Provide the (X, Y) coordinate of the cell's center where the given text is located.  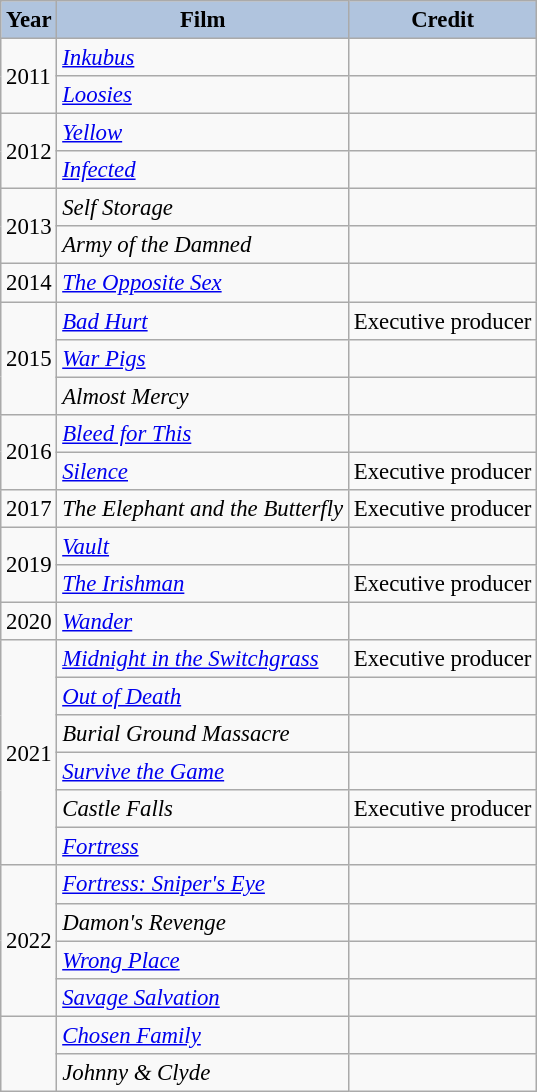
Year (29, 20)
2021 (29, 753)
2015 (29, 358)
Vault (203, 546)
2011 (29, 76)
Inkubus (203, 58)
Silence (203, 471)
The Irishman (203, 584)
2014 (29, 283)
Fortress: Sniper's Eye (203, 885)
Damon's Revenge (203, 922)
Castle Falls (203, 809)
2012 (29, 152)
Survive the Game (203, 772)
Film (203, 20)
War Pigs (203, 358)
2016 (29, 452)
2017 (29, 509)
Midnight in the Switchgrass (203, 659)
2020 (29, 621)
Loosies (203, 95)
2019 (29, 564)
Bleed for This (203, 433)
Yellow (203, 133)
2022 (29, 941)
Wrong Place (203, 960)
Army of the Damned (203, 245)
Bad Hurt (203, 321)
Wander (203, 621)
Almost Mercy (203, 396)
The Elephant and the Butterfly (203, 509)
Self Storage (203, 208)
Chosen Family (203, 1035)
Out of Death (203, 697)
Savage Salvation (203, 997)
Burial Ground Massacre (203, 734)
The Opposite Sex (203, 283)
Infected (203, 170)
2013 (29, 226)
Credit (442, 20)
Fortress (203, 847)
Johnny & Clyde (203, 1073)
